Scan for the cell matching the given text and deliver its (x, y) coordinate at center. 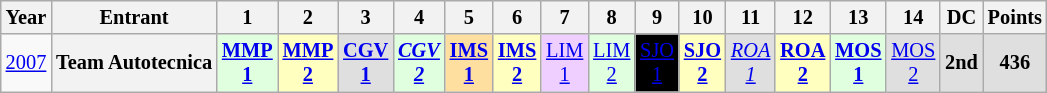
14 (913, 17)
CGV1 (366, 63)
MMP1 (248, 63)
4 (419, 17)
ROA1 (750, 63)
10 (702, 17)
Year (26, 17)
2nd (962, 63)
SJO1 (657, 63)
11 (750, 17)
12 (802, 17)
CGV2 (419, 63)
2007 (26, 63)
MOS2 (913, 63)
Points (1015, 17)
7 (564, 17)
LIM2 (612, 63)
Entrant (134, 17)
DC (962, 17)
1 (248, 17)
ROA2 (802, 63)
9 (657, 17)
8 (612, 17)
2 (308, 17)
3 (366, 17)
MMP2 (308, 63)
IMS2 (517, 63)
LIM1 (564, 63)
SJO2 (702, 63)
MOS1 (858, 63)
Team Autotecnica (134, 63)
IMS1 (469, 63)
13 (858, 17)
6 (517, 17)
5 (469, 17)
436 (1015, 63)
